Determine the (X, Y) coordinate at the center of the cell enclosing the given text.  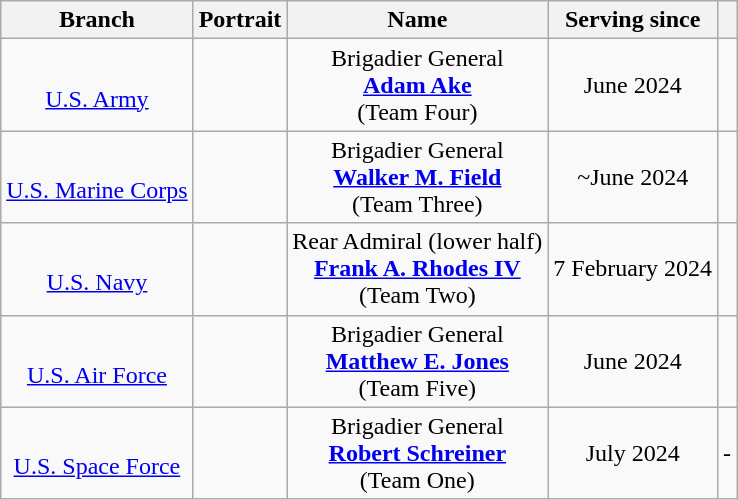
U.S. Marine Corps (97, 177)
Branch (97, 20)
July 2024 (633, 453)
Serving since (633, 20)
7 February 2024 (633, 269)
U.S. Air Force (97, 361)
U.S. Army (97, 85)
~June 2024 (633, 177)
Brigadier GeneralWalker M. Field(Team Three) (418, 177)
U.S. Space Force (97, 453)
Brigadier GeneralMatthew E. Jones(Team Five) (418, 361)
Portrait (240, 20)
Brigadier GeneralRobert Schreiner(Team One) (418, 453)
- (728, 453)
Brigadier GeneralAdam Ake(Team Four) (418, 85)
Name (418, 20)
Rear Admiral (lower half)Frank A. Rhodes IV(Team Two) (418, 269)
U.S. Navy (97, 269)
